For the text-containing cell, return its midpoint in [x, y] coordinate format. 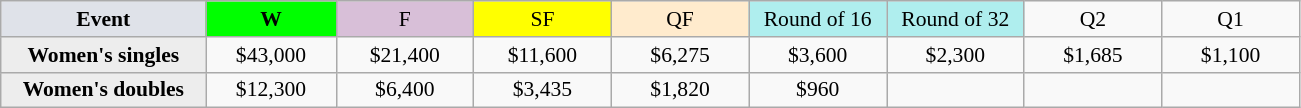
$1,685 [1093, 55]
F [405, 19]
$1,100 [1231, 55]
SF [543, 19]
Women's doubles [104, 90]
$3,435 [543, 90]
Round of 16 [818, 19]
$1,820 [680, 90]
Event [104, 19]
$960 [818, 90]
Q1 [1231, 19]
Women's singles [104, 55]
Round of 32 [955, 19]
$12,300 [271, 90]
$21,400 [405, 55]
$2,300 [955, 55]
$3,600 [818, 55]
$6,400 [405, 90]
W [271, 19]
$6,275 [680, 55]
QF [680, 19]
$11,600 [543, 55]
Q2 [1093, 19]
$43,000 [271, 55]
